For the text-containing cell, return its midpoint in [x, y] coordinate format. 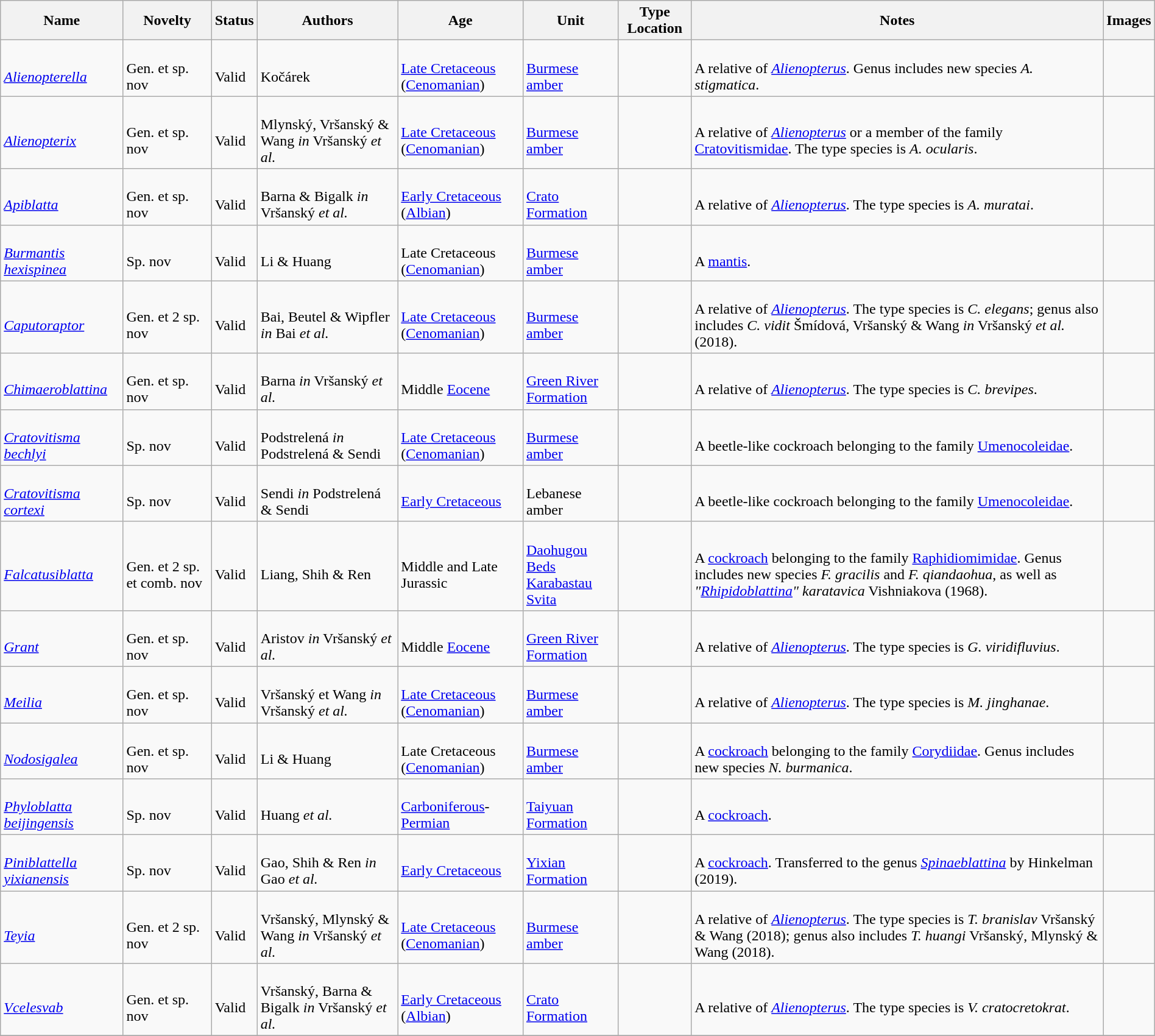
Podstrelená in Podstrelená & Sendi [328, 437]
Grant [62, 638]
Daohugou Beds Karabastau Svita [570, 566]
A relative of Alienopterus or a member of the family Cratovitismidae. The type species is A. ocularis. [897, 133]
A relative of Alienopterus. The type species is C. elegans; genus also includes C. vidit Šmídová, Vršanský & Wang in Vršanský et al. (2018). [897, 317]
A mantis. [897, 253]
A relative of Alienopterus. The type species is C. brevipes. [897, 381]
Type Location [655, 21]
Huang et al. [328, 807]
A cockroach. [897, 807]
Vršanský, Mlynský & Wang in Vršanský et al. [328, 927]
A cockroach belonging to the family Corydiidae. Genus includes new species N. burmanica. [897, 750]
Authors [328, 21]
Nodosigalea [62, 750]
Piniblattella yixianensis [62, 863]
Unit [570, 21]
Liang, Shih & Ren [328, 566]
Vršanský, Barna & Bigalk in Vršanský et al. [328, 1000]
Alienopterella [62, 68]
Alienopterix [62, 133]
A relative of Alienopterus. The type species is M. jinghanae. [897, 694]
Teyia [62, 927]
Chimaeroblattina [62, 381]
A relative of Alienopterus. The type species is G. viridifluvius. [897, 638]
Gen. et 2 sp. et comb. nov [167, 566]
Age [461, 21]
Aristov in Vršanský et al. [328, 638]
Barna in Vršanský et al. [328, 381]
Yixian Formation [570, 863]
Burmantis hexispinea [62, 253]
Phyloblatta beijingensis [62, 807]
Apiblatta [62, 197]
Caputoraptor [62, 317]
A relative of Alienopterus. Genus includes new species A. stigmatica. [897, 68]
Mlynský, Vršanský & Wang in Vršanský et al. [328, 133]
Barna & Bigalk in Vršanský et al. [328, 197]
A cockroach. Transferred to the genus Spinaeblattina by Hinkelman (2019). [897, 863]
Gao, Shih & Ren in Gao et al. [328, 863]
Notes [897, 21]
Vcelesvab [62, 1000]
A relative of Alienopterus. The type species is A. muratai. [897, 197]
Falcatusiblatta [62, 566]
Carboniferous-Permian [461, 807]
Images [1129, 21]
Taiyuan Formation [570, 807]
Middle and Late Jurassic [461, 566]
A relative of Alienopterus. The type species is T. branislav Vršanský & Wang (2018); genus also includes T. huangi Vršanský, Mlynský & Wang (2018). [897, 927]
A relative of Alienopterus. The type species is V. cratocretokrat. [897, 1000]
Cratovitisma bechlyi [62, 437]
Meilia [62, 694]
Kočárek [328, 68]
Bai, Beutel & Wipfler in Bai et al. [328, 317]
Status [234, 21]
Vršanský et Wang in Vršanský et al. [328, 694]
Cratovitisma cortexi [62, 493]
Novelty [167, 21]
Name [62, 21]
Lebanese amber [570, 493]
Sendi in Podstrelená & Sendi [328, 493]
